Pinpoint the cell where the given text exists, returning its (x, y) midpoint coordinate. 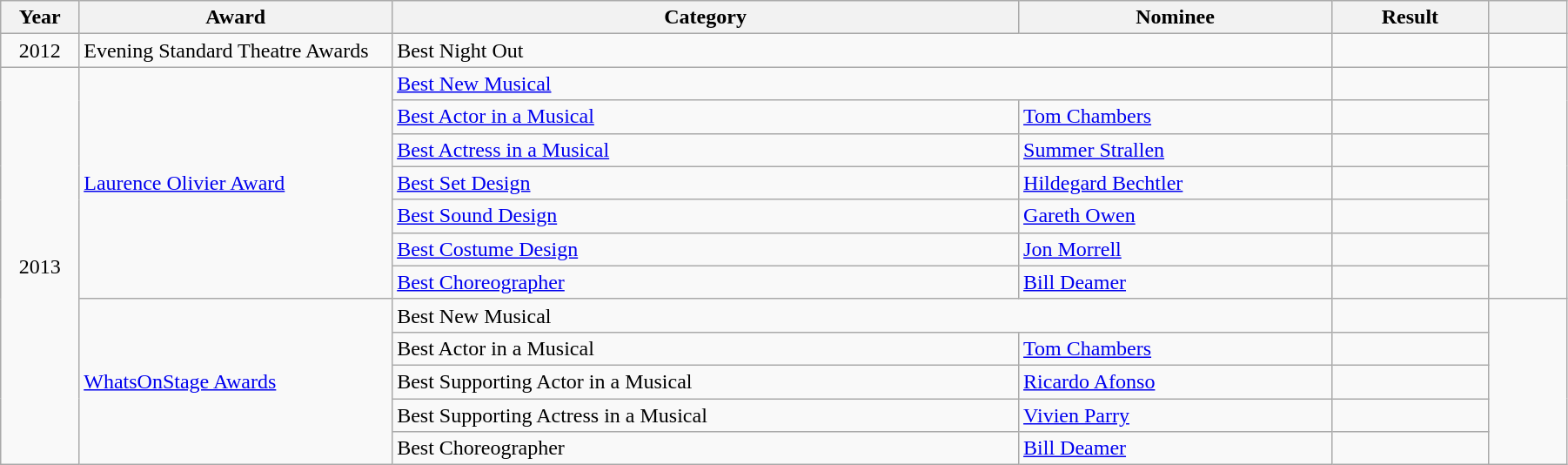
Nominee (1176, 17)
Evening Standard Theatre Awards (236, 51)
Year (40, 17)
Best Supporting Actor in a Musical (706, 381)
WhatsOnStage Awards (236, 381)
Laurence Olivier Award (236, 183)
Ricardo Afonso (1176, 381)
Result (1410, 17)
2013 (40, 266)
Category (706, 17)
Best Sound Design (706, 216)
Best Night Out (862, 51)
Best Actress in a Musical (706, 150)
Award (236, 17)
Gareth Owen (1176, 216)
Summer Strallen (1176, 150)
Best Supporting Actress in a Musical (706, 415)
2012 (40, 51)
Best Costume Design (706, 249)
Hildegard Bechtler (1176, 183)
Vivien Parry (1176, 415)
Jon Morrell (1176, 249)
Best Set Design (706, 183)
